For the text-containing cell, return its midpoint in (X, Y) coordinate format. 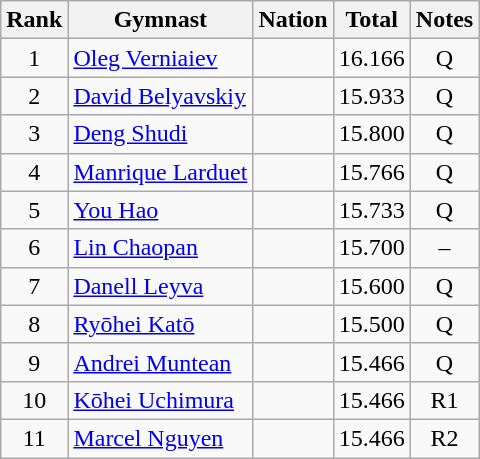
R2 (444, 438)
15.766 (372, 172)
R1 (444, 400)
Marcel Nguyen (160, 438)
15.700 (372, 248)
Ryōhei Katō (160, 324)
3 (34, 134)
Rank (34, 20)
6 (34, 248)
8 (34, 324)
Kōhei Uchimura (160, 400)
Total (372, 20)
7 (34, 286)
Deng Shudi (160, 134)
Manrique Larduet (160, 172)
Lin Chaopan (160, 248)
9 (34, 362)
Danell Leyva (160, 286)
15.600 (372, 286)
4 (34, 172)
15.933 (372, 96)
You Hao (160, 210)
David Belyavskiy (160, 96)
2 (34, 96)
15.800 (372, 134)
5 (34, 210)
– (444, 248)
Andrei Muntean (160, 362)
10 (34, 400)
15.500 (372, 324)
Gymnast (160, 20)
15.733 (372, 210)
1 (34, 58)
Notes (444, 20)
Oleg Verniaiev (160, 58)
11 (34, 438)
Nation (293, 20)
16.166 (372, 58)
